Pinpoint the cell where the given text exists, returning its [x, y] midpoint coordinate. 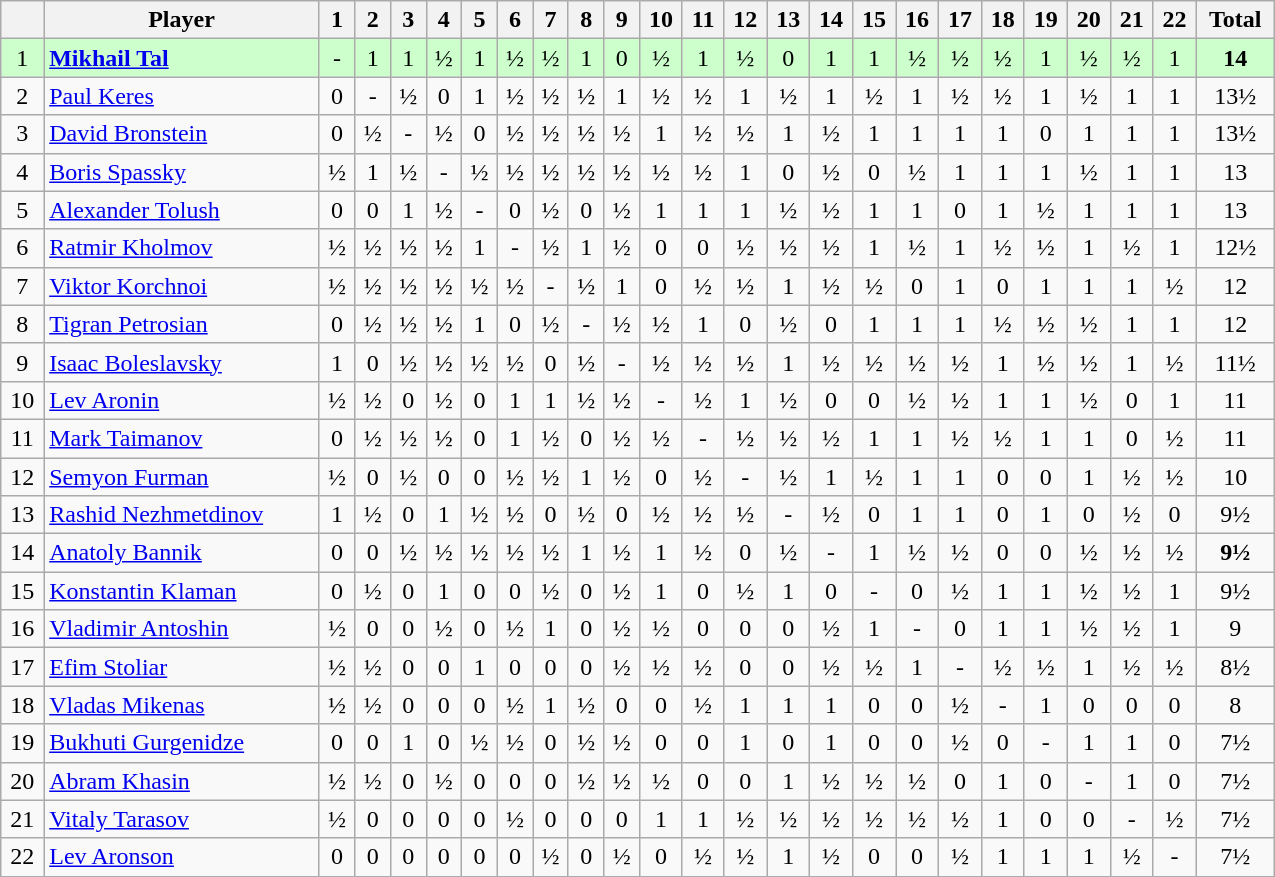
David Bronstein [182, 134]
Bukhuti Gurgenidze [182, 743]
Boris Spassky [182, 172]
Lev Aronson [182, 857]
Mark Taimanov [182, 438]
Anatoly Bannik [182, 553]
Ratmir Kholmov [182, 248]
Vladimir Antoshin [182, 629]
Isaac Boleslavsky [182, 362]
12½ [1235, 248]
Viktor Korchnoi [182, 286]
Total [1235, 20]
Tigran Petrosian [182, 324]
Konstantin Klaman [182, 591]
Player [182, 20]
Lev Aronin [182, 400]
Alexander Tolush [182, 210]
11½ [1235, 362]
8½ [1235, 667]
Rashid Nezhmetdinov [182, 515]
Abram Khasin [182, 781]
Paul Keres [182, 96]
Vitaly Tarasov [182, 819]
Efim Stoliar [182, 667]
Semyon Furman [182, 477]
Mikhail Tal [182, 58]
Vladas Mikenas [182, 705]
